Scan for the cell matching the given text and deliver its (X, Y) coordinate at center. 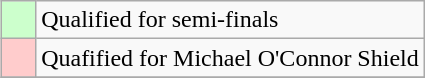
Quafified for Michael O'Connor Shield (230, 58)
Qualified for semi-finals (230, 20)
